Scan for the cell matching the given text and deliver its (x, y) coordinate at center. 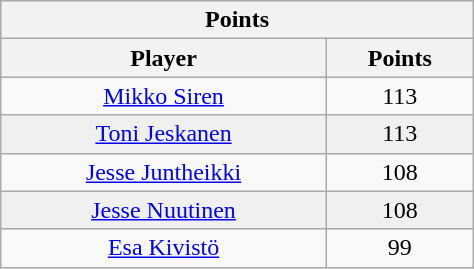
Player (164, 58)
Jesse Juntheikki (164, 172)
Toni Jeskanen (164, 134)
Mikko Siren (164, 96)
Esa Kivistö (164, 248)
99 (400, 248)
Jesse Nuutinen (164, 210)
